Locate the cell with the specified text and output its [X, Y] center coordinate. 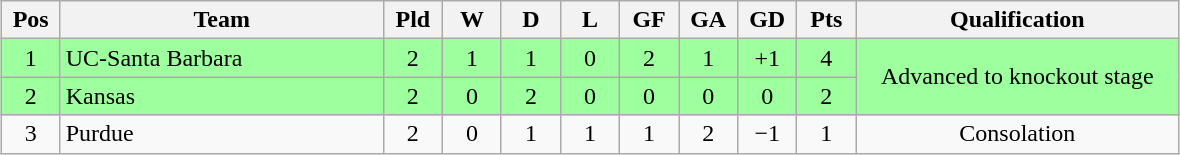
L [590, 20]
4 [826, 58]
+1 [768, 58]
Qualification [1018, 20]
UC-Santa Barbara [222, 58]
W [472, 20]
GA [708, 20]
3 [30, 134]
Advanced to knockout stage [1018, 77]
−1 [768, 134]
Team [222, 20]
Purdue [222, 134]
Pld [412, 20]
Consolation [1018, 134]
D [530, 20]
GD [768, 20]
GF [650, 20]
Kansas [222, 96]
Pts [826, 20]
Pos [30, 20]
